Determine the (x, y) coordinate at the center of the cell enclosing the given text.  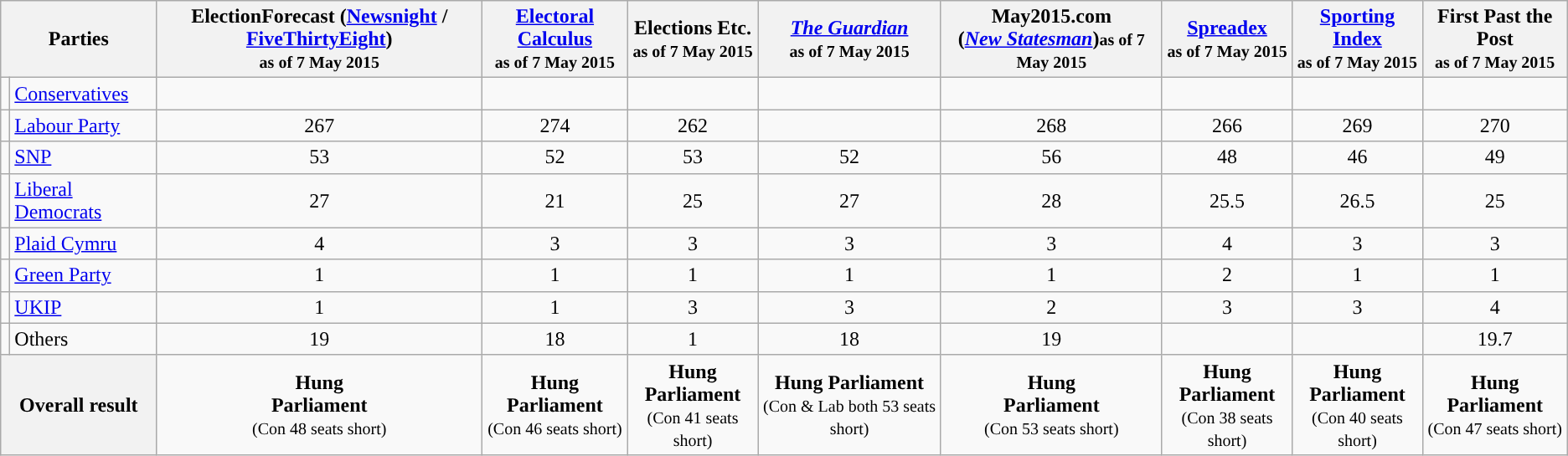
Hung Parliament (Con 53 seats short) (1051, 405)
48 (1226, 157)
Others (84, 339)
Hung Parliament (Con 48 seats short) (320, 405)
The Guardianas of 7 May 2015 (849, 39)
Hung Parliament (Con 46 seats short) (555, 405)
SNP (84, 157)
Conservatives (84, 94)
Overall result (79, 405)
46 (1357, 157)
Electoral Calculusas of 7 May 2015 (555, 39)
270 (1494, 126)
262 (692, 126)
Hung Parliament (Con 47 seats short) (1494, 405)
Labour Party (84, 126)
Spreadexas of 7 May 2015 (1226, 39)
268 (1051, 126)
First Past the Postas of 7 May 2015 (1494, 39)
Green Party (84, 275)
267 (320, 126)
56 (1051, 157)
269 (1357, 126)
49 (1494, 157)
274 (555, 126)
26.5 (1357, 201)
ElectionForecast (Newsnight / FiveThirtyEight)as of 7 May 2015 (320, 39)
266 (1226, 126)
25.5 (1226, 201)
Plaid Cymru (84, 243)
Hung Parliament (Con 40 seats short) (1357, 405)
May2015.com(New Statesman)as of 7 May 2015 (1051, 39)
19.7 (1494, 339)
Elections Etc.as of 7 May 2015 (692, 39)
Sporting Indexas of 7 May 2015 (1357, 39)
Hung Parliament (Con 41 seats short) (692, 405)
UKIP (84, 307)
28 (1051, 201)
Hung Parliament (Con 38 seats short) (1226, 405)
Parties (79, 39)
Hung Parliament (Con & Lab both 53 seats short) (849, 405)
Liberal Democrats (84, 201)
21 (555, 201)
